Find where the given text appears and provide that cell's center as (x, y) coordinate. 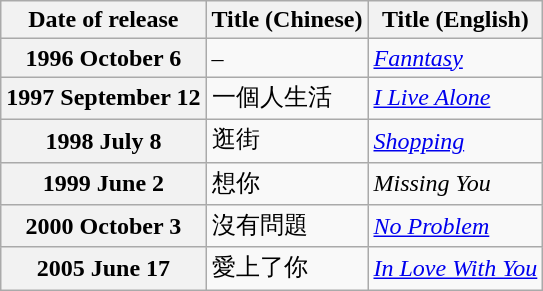
1998 July 8 (104, 140)
1997 September 12 (104, 98)
No Problem (456, 226)
Fanntasy (456, 58)
In Love With You (456, 268)
Shopping (456, 140)
Title (English) (456, 20)
Title (Chinese) (287, 20)
1999 June 2 (104, 184)
Date of release (104, 20)
1996 October 6 (104, 58)
2000 October 3 (104, 226)
I Live Alone (456, 98)
逛街 (287, 140)
2005 June 17 (104, 268)
沒有問題 (287, 226)
想你 (287, 184)
Missing You (456, 184)
一個人生活 (287, 98)
愛上了你 (287, 268)
– (287, 58)
